Identify which cell holds the provided text, then report its [X, Y] central coordinate. 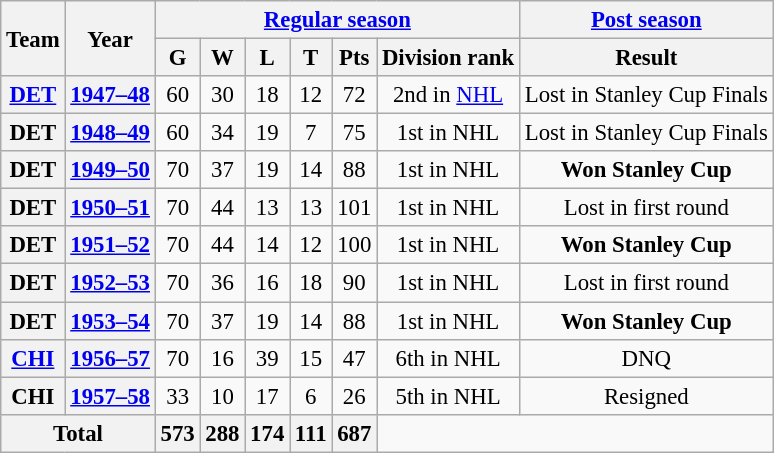
72 [354, 95]
111 [311, 433]
1947–48 [110, 95]
Total [78, 433]
Result [646, 58]
DNQ [646, 358]
1952–53 [110, 283]
6th in NHL [448, 358]
15 [311, 358]
1950–51 [110, 208]
101 [354, 208]
75 [354, 133]
L [268, 58]
34 [222, 133]
30 [222, 95]
W [222, 58]
1948–49 [110, 133]
Post season [646, 20]
90 [354, 283]
39 [268, 358]
G [178, 58]
Team [33, 38]
2nd in NHL [448, 95]
5th in NHL [448, 396]
288 [222, 433]
1949–50 [110, 170]
687 [354, 433]
Regular season [337, 20]
573 [178, 433]
7 [311, 133]
174 [268, 433]
Division rank [448, 58]
100 [354, 245]
47 [354, 358]
T [311, 58]
1956–57 [110, 358]
1957–58 [110, 396]
33 [178, 396]
1951–52 [110, 245]
1953–54 [110, 321]
26 [354, 396]
6 [311, 396]
Pts [354, 58]
10 [222, 396]
36 [222, 283]
Resigned [646, 396]
Year [110, 38]
17 [268, 396]
